Determine the [x, y] coordinate at the center of the cell enclosing the given text.  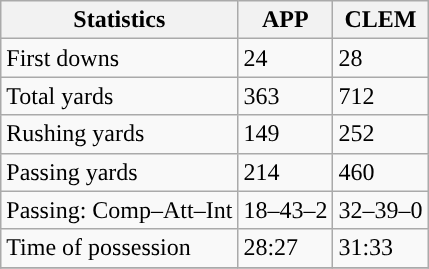
Time of possession [120, 248]
363 [286, 96]
460 [380, 172]
Passing: Comp–Att–Int [120, 210]
24 [286, 58]
First downs [120, 58]
Passing yards [120, 172]
28:27 [286, 248]
252 [380, 134]
Rushing yards [120, 134]
712 [380, 96]
31:33 [380, 248]
32–39–0 [380, 210]
APP [286, 20]
28 [380, 58]
CLEM [380, 20]
Total yards [120, 96]
Statistics [120, 20]
214 [286, 172]
18–43–2 [286, 210]
149 [286, 134]
